Pinpoint the cell where the given text exists, returning its [x, y] midpoint coordinate. 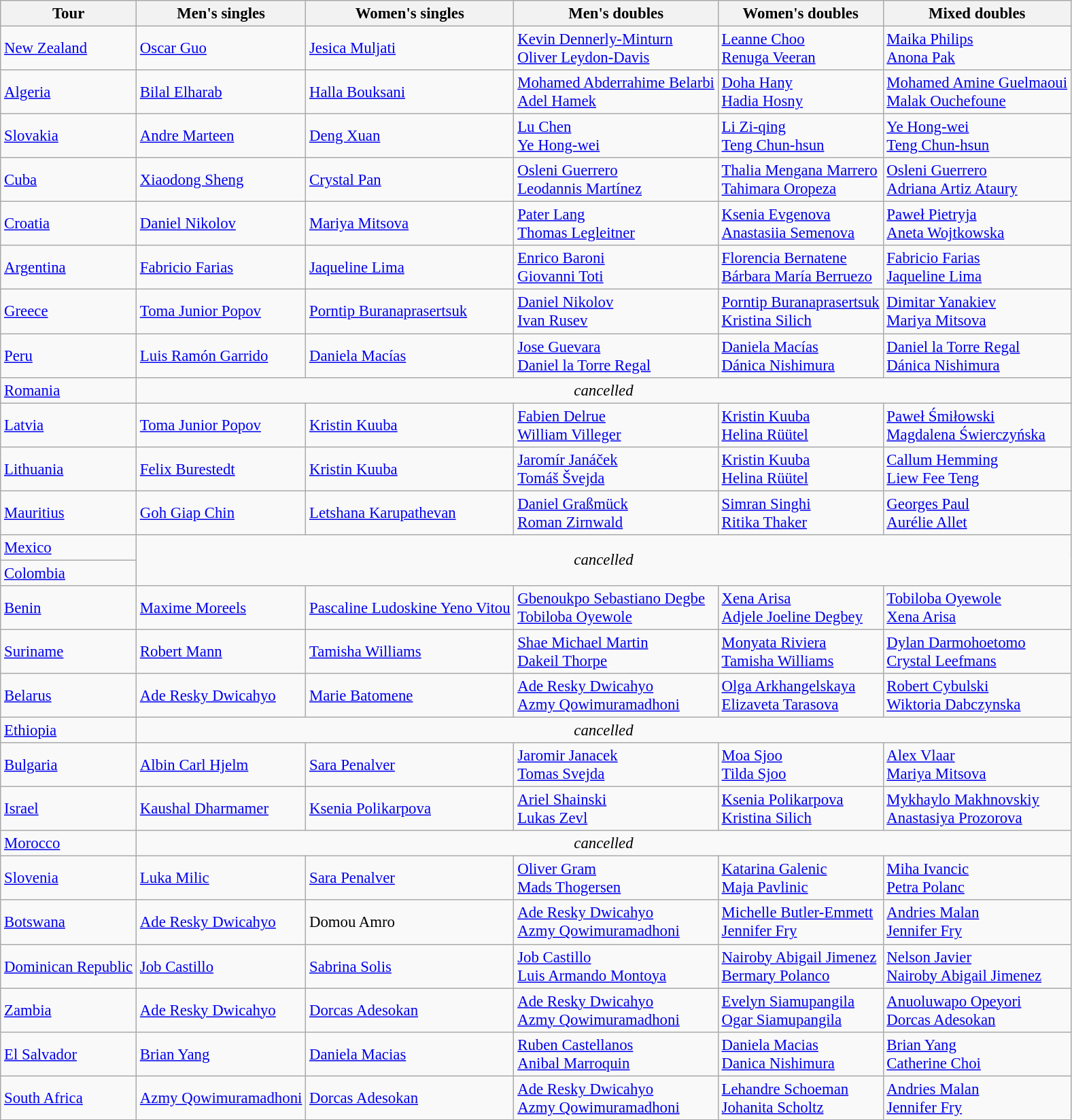
Mixed doubles [977, 14]
Fabricio Farias [222, 268]
Halla Bouksani [410, 92]
Brian Yang Catherine Choi [977, 1053]
Bulgaria [69, 765]
Ethiopia [69, 731]
Letshana Karupathevan [410, 512]
Lithuania [69, 469]
Callum Hemming Liew Fee Teng [977, 469]
Croatia [69, 224]
Xena Arisa Adjele Joeline Degbey [801, 608]
Women's doubles [801, 14]
Dimitar Yanakiev Mariya Mitsova [977, 311]
Daniel la Torre Regal Dánica Nishimura [977, 356]
Enrico Baroni Giovanni Toti [616, 268]
Belarus [69, 696]
Jaqueline Lima [410, 268]
Oliver Gram Mads Thogersen [616, 878]
Benin [69, 608]
Ruben Castellanos Anibal Marroquin [616, 1053]
Daniel Nikolov Ivan Rusev [616, 311]
Crystal Pan [410, 179]
Robert Cybulski Wiktoria Dabczynska [977, 696]
Luka Milic [222, 878]
Dylan Darmohoetomo Crystal Leefmans [977, 651]
Goh Giap Chin [222, 512]
Maika Philips Anona Pak [977, 49]
Olga Arkhangelskaya Elizaveta Tarasova [801, 696]
Zambia [69, 1010]
Ksenia Evgenova Anastasiia Semenova [801, 224]
Georges Paul Aurélie Allet [977, 512]
Men's doubles [616, 14]
El Salvador [69, 1053]
Botswana [69, 923]
Marie Batomene [410, 696]
Deng Xuan [410, 136]
Slovenia [69, 878]
Morocco [69, 843]
Gbenoukpo Sebastiano Degbe Tobiloba Oyewole [616, 608]
Alex Vlaar Mariya Mitsova [977, 765]
Jose Guevara Daniel la Torre Regal [616, 356]
Shae Michael Martin Dakeil Thorpe [616, 651]
Andre Marteen [222, 136]
Fabien Delrue William Villeger [616, 425]
Kevin Dennerly-Minturn Oliver Leydon-Davis [616, 49]
Lehandre Schoeman Johanita Scholtz [801, 1098]
Mohamed Amine Guelmaoui Malak Ouchefoune [977, 92]
Azmy Qowimuramadhoni [222, 1098]
Daniela Macias Danica Nishimura [801, 1053]
Xiaodong Sheng [222, 179]
Tour [69, 14]
Michelle Butler-Emmett Jennifer Fry [801, 923]
New Zealand [69, 49]
Tamisha Williams [410, 651]
Ksenia Polikarpova [410, 809]
Katarina Galenic Maja Pavlinic [801, 878]
Moa Sjoo Tilda Sjoo [801, 765]
Slovakia [69, 136]
Brian Yang [222, 1053]
Doha Hany Hadia Hosny [801, 92]
Jesica Muljati [410, 49]
Felix Burestedt [222, 469]
Romania [69, 390]
Paweł Pietryja Aneta Wojtkowska [977, 224]
Albin Carl Hjelm [222, 765]
Porntip Buranaprasertsuk Kristina Silich [801, 311]
Ariel Shainski Lukas Zevl [616, 809]
Li Zi-qing Teng Chun-hsun [801, 136]
Anuoluwapo Opeyori Dorcas Adesokan [977, 1010]
Luis Ramón Garrido [222, 356]
Tobiloba Oyewole Xena Arisa [977, 608]
Ksenia Polikarpova Kristina Silich [801, 809]
Colombia [69, 573]
Mykhaylo Makhnovskiy Anastasiya Prozorova [977, 809]
Pater Lang Thomas Legleitner [616, 224]
Oscar Guo [222, 49]
Fabricio Farias Jaqueline Lima [977, 268]
Nelson Javier Nairoby Abigail Jimenez [977, 966]
Daniel Graßmück Roman Zirnwald [616, 512]
Mauritius [69, 512]
Greece [69, 311]
Jaromir Janacek Tomas Svejda [616, 765]
Dominican Republic [69, 966]
Argentina [69, 268]
Sabrina Solis [410, 966]
Bilal Elharab [222, 92]
Osleni Guerrero Leodannis Martínez [616, 179]
Domou Amro [410, 923]
Maxime Moreels [222, 608]
Mexico [69, 548]
Job Castillo [222, 966]
Kaushal Dharmamer [222, 809]
Leanne Choo Renuga Veeran [801, 49]
Daniela Macías Dánica Nishimura [801, 356]
Suriname [69, 651]
Monyata Riviera Tamisha Williams [801, 651]
Thalia Mengana Marrero Tahimara Oropeza [801, 179]
South Africa [69, 1098]
Ye Hong-wei Teng Chun-hsun [977, 136]
Evelyn Siamupangila Ogar Siamupangila [801, 1010]
Daniela Macías [410, 356]
Men's singles [222, 14]
Simran Singhi Ritika Thaker [801, 512]
Jaromír Janáček Tomáš Švejda [616, 469]
Women's singles [410, 14]
Daniel Nikolov [222, 224]
Pascaline Ludoskine Yeno Vitou [410, 608]
Paweł Śmiłowski Magdalena Świerczyńska [977, 425]
Latvia [69, 425]
Job Castillo Luis Armando Montoya [616, 966]
Miha Ivancic Petra Polanc [977, 878]
Porntip Buranaprasertsuk [410, 311]
Daniela Macias [410, 1053]
Algeria [69, 92]
Florencia Bernatene Bárbara María Berruezo [801, 268]
Nairoby Abigail Jimenez Bermary Polanco [801, 966]
Israel [69, 809]
Cuba [69, 179]
Peru [69, 356]
Robert Mann [222, 651]
Lu Chen Ye Hong-wei [616, 136]
Mariya Mitsova [410, 224]
Osleni Guerrero Adriana Artiz Ataury [977, 179]
Mohamed Abderrahime Belarbi Adel Hamek [616, 92]
